From the cell containing the given text, extract its center point as [x, y] coordinate. 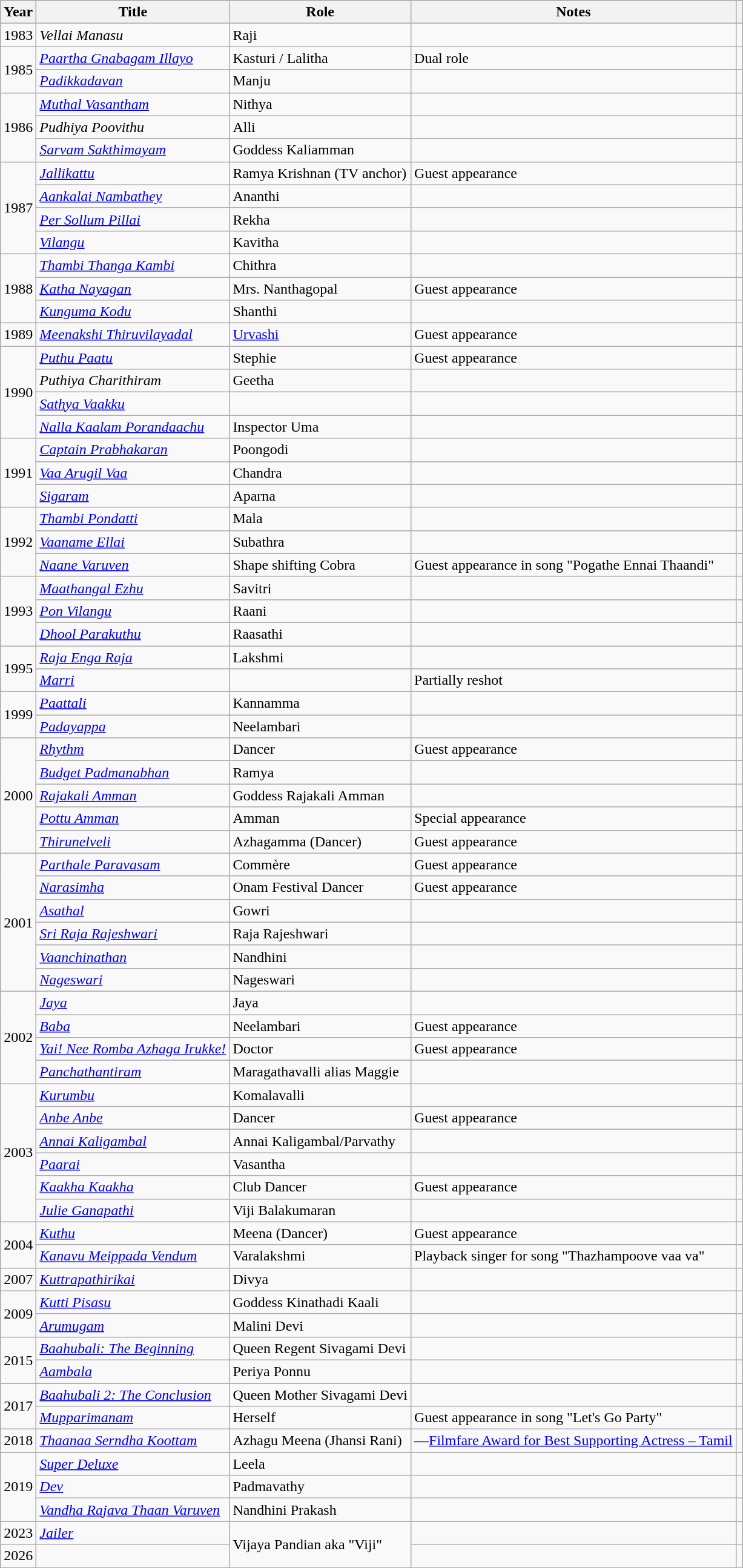
Baahubali 2: The Conclusion [133, 1394]
Nandhini [320, 957]
1992 [18, 542]
2002 [18, 1037]
Queen Regent Sivagami Devi [320, 1348]
Mala [320, 519]
Nalla Kaalam Porandaachu [133, 427]
Padikkadavan [133, 81]
Vasantha [320, 1164]
Budget Padmanabhan [133, 772]
1995 [18, 668]
2000 [18, 796]
Pudhiya Poovithu [133, 127]
1985 [18, 70]
Naane Varuven [133, 565]
2007 [18, 1279]
Raji [320, 35]
Parthale Paravasam [133, 865]
Annai Kaligambal [133, 1141]
Azhagamma (Dancer) [320, 842]
1993 [18, 611]
Meena (Dancer) [320, 1233]
Kaakha Kaakha [133, 1187]
Meenakshi Thiruvilayadal [133, 335]
Alli [320, 127]
Stephie [320, 358]
2003 [18, 1153]
Periya Ponnu [320, 1371]
Goddess Rajakali Amman [320, 796]
Raja Rajeshwari [320, 934]
2004 [18, 1245]
Annai Kaligambal/Parvathy [320, 1141]
Ananthi [320, 196]
Special appearance [574, 819]
Vaanchinathan [133, 957]
Chandra [320, 473]
Playback singer for song "Thazhampoove vaa va" [574, 1256]
Title [133, 12]
Dual role [574, 58]
Year [18, 12]
2017 [18, 1406]
1990 [18, 392]
Nithya [320, 104]
Leela [320, 1464]
Kutti Pisasu [133, 1302]
Vaaname Ellai [133, 542]
2015 [18, 1360]
2026 [18, 1556]
Baba [133, 1026]
Shanthi [320, 312]
Kanavu Meippada Vendum [133, 1256]
Vijaya Pandian aka "Viji" [320, 1544]
Marri [133, 680]
Pottu Amman [133, 819]
Narasimha [133, 888]
Dev [133, 1487]
Commère [320, 865]
2001 [18, 922]
Subathra [320, 542]
Vilangu [133, 242]
Poongodi [320, 450]
2009 [18, 1314]
Maragathavalli alias Maggie [320, 1072]
Jailer [133, 1533]
Guest appearance in song "Pogathe Ennai Thaandi" [574, 565]
Padmavathy [320, 1487]
Puthiya Charithiram [133, 381]
1986 [18, 127]
Divya [320, 1279]
Partially reshot [574, 680]
Azhagu Meena (Jhansi Rani) [320, 1441]
Onam Festival Dancer [320, 888]
Kurumbu [133, 1095]
Kuttrapathirikai [133, 1279]
Anbe Anbe [133, 1118]
Rekha [320, 219]
Manju [320, 81]
2019 [18, 1487]
1987 [18, 208]
Aambala [133, 1371]
Kasturi / Lalitha [320, 58]
Thirunelveli [133, 842]
Amman [320, 819]
2023 [18, 1533]
Kunguma Kodu [133, 312]
Panchathantiram [133, 1072]
Muthal Vasantham [133, 104]
Jallikattu [133, 173]
Mrs. Nanthagopal [320, 289]
Ramya Krishnan (TV anchor) [320, 173]
Thambi Thanga Kambi [133, 265]
Guest appearance in song "Let's Go Party" [574, 1418]
Geetha [320, 381]
Shape shifting Cobra [320, 565]
Raani [320, 611]
Herself [320, 1418]
Baahubali: The Beginning [133, 1348]
Julie Ganapathi [133, 1210]
Rajakali Amman [133, 796]
Asathal [133, 911]
Arumugam [133, 1325]
Paattali [133, 703]
Goddess Kinathadi Kaali [320, 1302]
Lakshmi [320, 657]
Goddess Kaliamman [320, 150]
Queen Mother Sivagami Devi [320, 1394]
—Filmfare Award for Best Supporting Actress – Tamil [574, 1441]
Notes [574, 12]
Chithra [320, 265]
Role [320, 12]
Super Deluxe [133, 1464]
Paartha Gnabagam Illayo [133, 58]
Dhool Parakuthu [133, 634]
Vaa Arugil Vaa [133, 473]
Puthu Paatu [133, 358]
Katha Nayagan [133, 289]
1999 [18, 715]
Viji Balakumaran [320, 1210]
Varalakshmi [320, 1256]
Sigaram [133, 496]
Savitri [320, 588]
Captain Prabhakaran [133, 450]
Padayappa [133, 726]
Pon Vilangu [133, 611]
Sathya Vaakku [133, 404]
Sri Raja Rajeshwari [133, 934]
1988 [18, 288]
Gowri [320, 911]
Paarai [133, 1164]
Vandha Rajava Thaan Varuven [133, 1510]
Maathangal Ezhu [133, 588]
Ramya [320, 772]
Thaanaa Serndha Koottam [133, 1441]
Thambi Pondatti [133, 519]
Malini Devi [320, 1325]
Rhythm [133, 749]
Aparna [320, 496]
Nandhini Prakash [320, 1510]
Kavitha [320, 242]
Kuthu [133, 1233]
Per Sollum Pillai [133, 219]
1991 [18, 473]
1989 [18, 335]
Vellai Manasu [133, 35]
Yai! Nee Romba Azhaga Irukke! [133, 1049]
Doctor [320, 1049]
Mupparimanam [133, 1418]
1983 [18, 35]
Kannamma [320, 703]
Komalavalli [320, 1095]
Urvashi [320, 335]
Raasathi [320, 634]
Aankalai Nambathey [133, 196]
Club Dancer [320, 1187]
2018 [18, 1441]
Inspector Uma [320, 427]
Sarvam Sakthimayam [133, 150]
Raja Enga Raja [133, 657]
